For the text-containing cell, return its midpoint in (x, y) coordinate format. 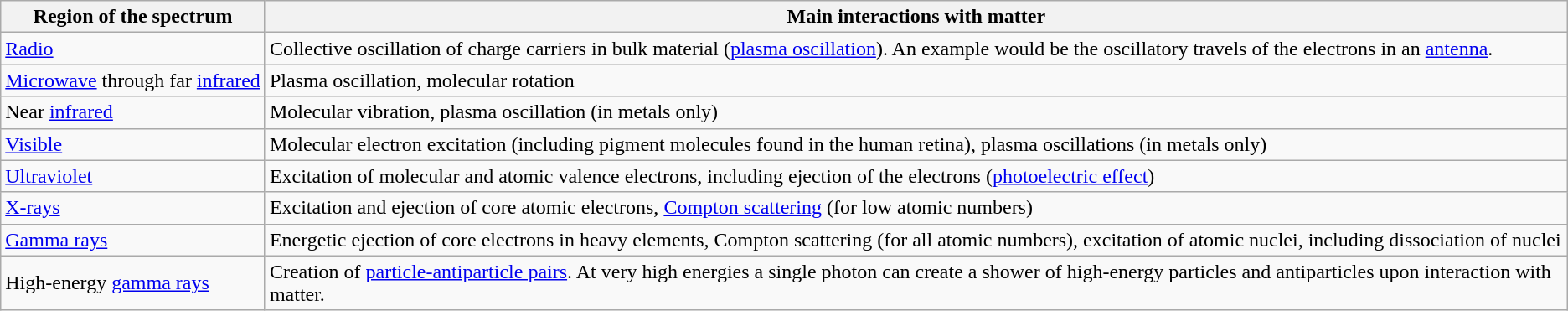
Radio (133, 49)
Visible (133, 144)
Plasma oscillation, molecular rotation (916, 80)
Molecular electron excitation (including pigment molecules found in the human retina), plasma oscillations (in metals only) (916, 144)
Microwave through far infrared (133, 80)
Near infrared (133, 112)
Ultraviolet (133, 176)
High-energy gamma rays (133, 283)
Region of the spectrum (133, 17)
X-rays (133, 208)
Molecular vibration, plasma oscillation (in metals only) (916, 112)
Main interactions with matter (916, 17)
Excitation of molecular and atomic valence electrons, including ejection of the electrons (photoelectric effect) (916, 176)
Excitation and ejection of core atomic electrons, Compton scattering (for low atomic numbers) (916, 208)
Gamma rays (133, 240)
